Provide the (x, y) coordinate of the cell's center where the given text is located.  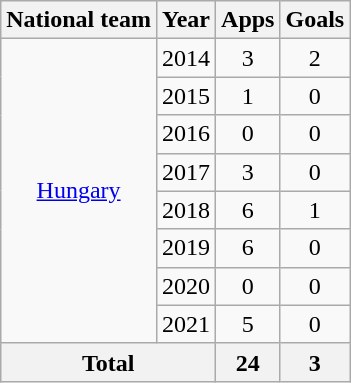
2020 (186, 286)
Year (186, 20)
2021 (186, 324)
2019 (186, 248)
National team (79, 20)
Hungary (79, 191)
2 (315, 58)
5 (248, 324)
2014 (186, 58)
2017 (186, 172)
Apps (248, 20)
2015 (186, 96)
Goals (315, 20)
2018 (186, 210)
Total (108, 362)
2016 (186, 134)
24 (248, 362)
